Extract the (x, y) coordinate from the center of the cell holding the provided text.  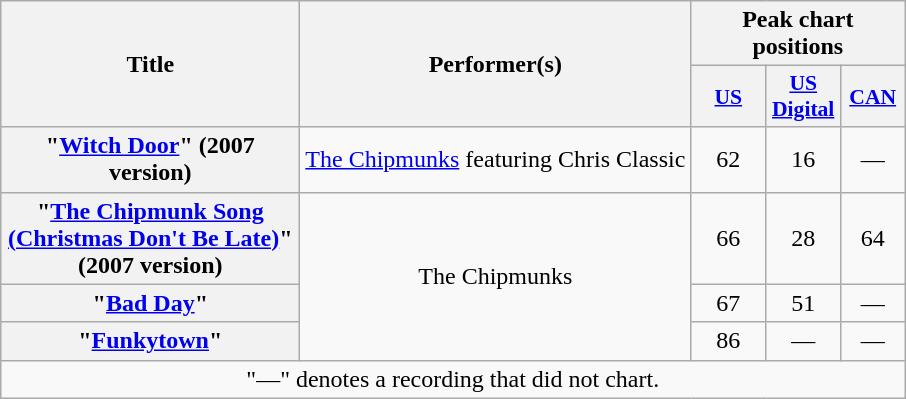
"Funkytown" (150, 341)
Title (150, 64)
The Chipmunks (496, 276)
62 (728, 160)
28 (804, 238)
Peak chart positions (798, 34)
86 (728, 341)
64 (873, 238)
US (728, 96)
Performer(s) (496, 64)
"—" denotes a recording that did not chart. (453, 379)
51 (804, 303)
67 (728, 303)
CAN (873, 96)
66 (728, 238)
USDigital (804, 96)
"The Chipmunk Song (Christmas Don't Be Late)" (2007 version) (150, 238)
The Chipmunks featuring Chris Classic (496, 160)
16 (804, 160)
"Witch Door" (2007 version) (150, 160)
"Bad Day" (150, 303)
